Search for the cell housing the specified text and yield its [X, Y] center coordinate. 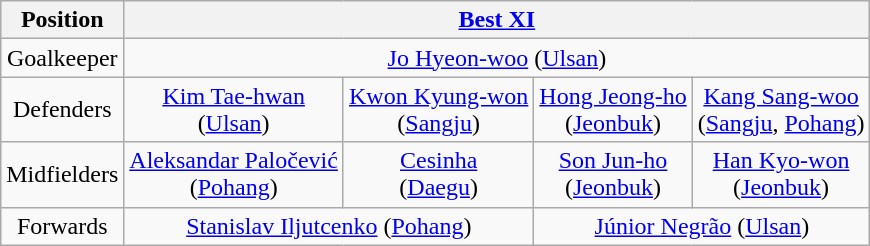
Júnior Negrão (Ulsan) [702, 226]
Han Kyo-won(Jeonbuk) [781, 174]
Hong Jeong-ho (Jeonbuk) [613, 110]
Cesinha (Daegu) [438, 174]
Kang Sang-woo (Sangju, Pohang) [781, 110]
Stanislav Iljutcenko (Pohang) [329, 226]
Goalkeeper [62, 58]
Position [62, 20]
Defenders [62, 110]
Best XI [497, 20]
Jo Hyeon-woo (Ulsan) [497, 58]
Aleksandar Paločević (Pohang) [234, 174]
Midfielders [62, 174]
Son Jun-ho (Jeonbuk) [613, 174]
Kwon Kyung-won (Sangju) [438, 110]
Forwards [62, 226]
Kim Tae-hwan (Ulsan) [234, 110]
